Output the [x, y] coordinate of the center of the cell containing the given text.  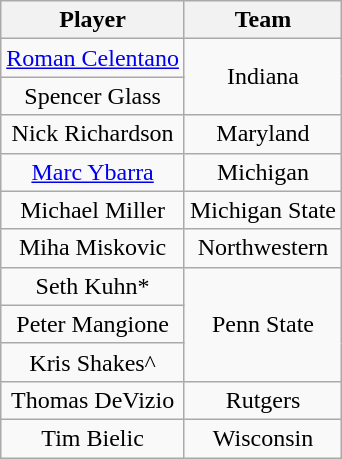
Seth Kuhn* [93, 286]
Thomas DeVizio [93, 400]
Penn State [262, 324]
Michigan State [262, 210]
Roman Celentano [93, 58]
Indiana [262, 77]
Miha Miskovic [93, 248]
Wisconsin [262, 438]
Spencer Glass [93, 96]
Peter Mangione [93, 324]
Marc Ybarra [93, 172]
Michael Miller [93, 210]
Player [93, 20]
Tim Bielic [93, 438]
Nick Richardson [93, 134]
Team [262, 20]
Northwestern [262, 248]
Maryland [262, 134]
Michigan [262, 172]
Kris Shakes^ [93, 362]
Rutgers [262, 400]
